Pinpoint the cell where the given text exists, returning its [X, Y] midpoint coordinate. 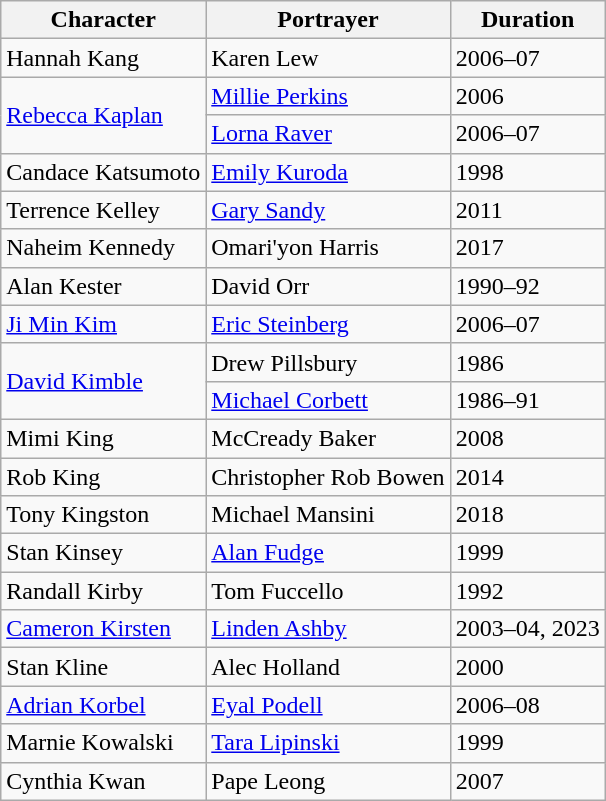
Christopher Rob Bowen [328, 477]
Linden Ashby [328, 629]
Drew Pillsbury [328, 362]
Alan Kester [104, 286]
Gary Sandy [328, 210]
Cameron Kirsten [104, 629]
Hannah Kang [104, 58]
Rob King [104, 477]
Cynthia Kwan [104, 781]
Omari'yon Harris [328, 248]
Duration [528, 20]
Pape Leong [328, 781]
Mimi King [104, 438]
2014 [528, 477]
Tara Lipinski [328, 743]
David Orr [328, 286]
2007 [528, 781]
1990–92 [528, 286]
1986 [528, 362]
David Kimble [104, 381]
Karen Lew [328, 58]
Lorna Raver [328, 134]
Eyal Podell [328, 705]
1992 [528, 591]
Stan Kinsey [104, 553]
Adrian Korbel [104, 705]
Character [104, 20]
2003–04, 2023 [528, 629]
Naheim Kennedy [104, 248]
Michael Mansini [328, 515]
Ji Min Kim [104, 324]
Terrence Kelley [104, 210]
2006–08 [528, 705]
Millie Perkins [328, 96]
Randall Kirby [104, 591]
Alan Fudge [328, 553]
McCready Baker [328, 438]
1986–91 [528, 400]
Emily Kuroda [328, 172]
Tony Kingston [104, 515]
Tom Fuccello [328, 591]
Rebecca Kaplan [104, 115]
1998 [528, 172]
Eric Steinberg [328, 324]
2011 [528, 210]
Marnie Kowalski [104, 743]
2000 [528, 667]
2008 [528, 438]
2017 [528, 248]
Portrayer [328, 20]
2006 [528, 96]
2018 [528, 515]
Michael Corbett [328, 400]
Alec Holland [328, 667]
Stan Kline [104, 667]
Candace Katsumoto [104, 172]
